Determine the (X, Y) coordinate at the center of the cell enclosing the given text.  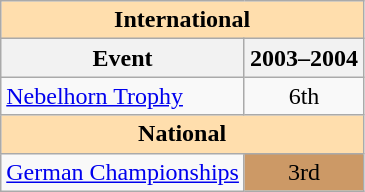
3rd (304, 172)
Nebelhorn Trophy (123, 96)
Event (123, 58)
2003–2004 (304, 58)
German Championships (123, 172)
6th (304, 96)
International (182, 20)
National (182, 134)
